Determine the (X, Y) coordinate at the center of the cell enclosing the given text.  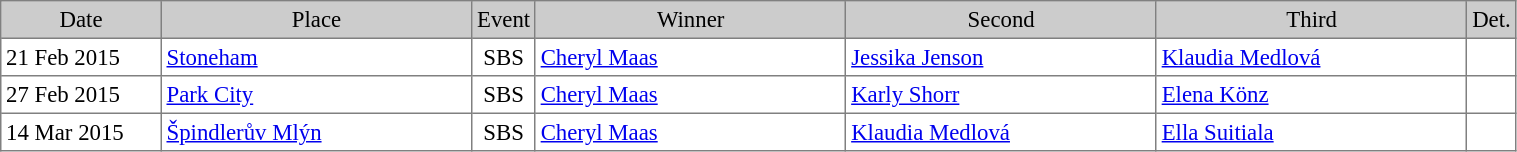
Jessika Jenson (1001, 57)
Place (316, 20)
Second (1001, 20)
Event (504, 20)
Karly Shorr (1001, 95)
Winner (690, 20)
14 Mar 2015 (81, 132)
Park City (316, 95)
Det. (1492, 20)
Ella Suitiala (1311, 132)
Špindlerův Mlýn (316, 132)
Third (1311, 20)
Elena Könz (1311, 95)
Date (81, 20)
Stoneham (316, 57)
21 Feb 2015 (81, 57)
27 Feb 2015 (81, 95)
